Identify which cell holds the provided text, then report its [x, y] central coordinate. 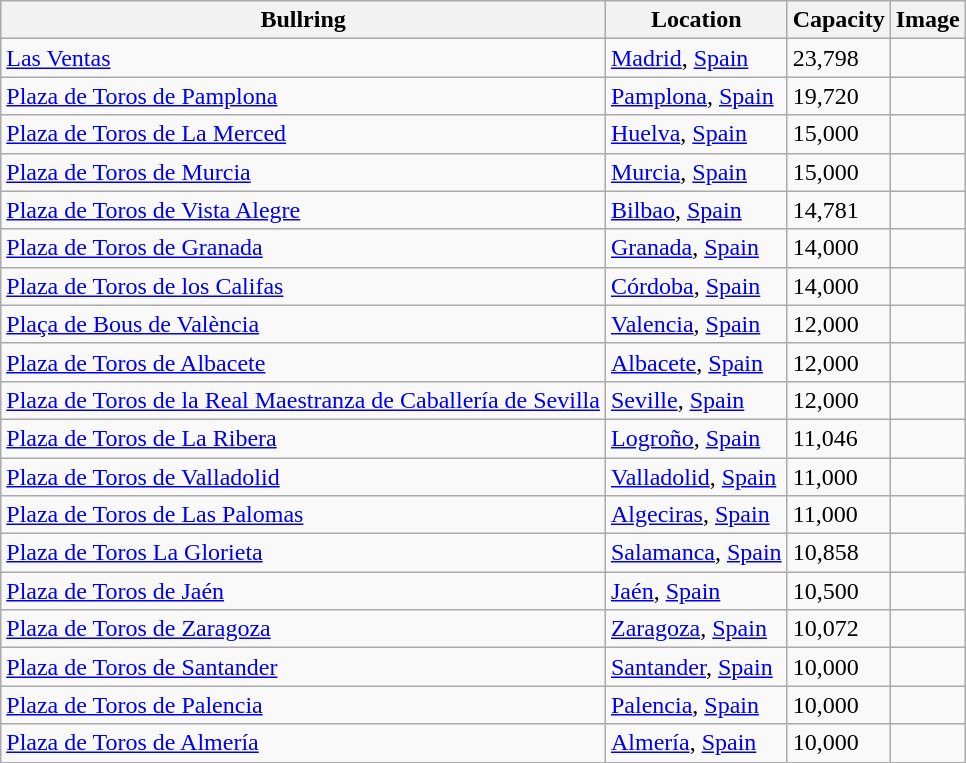
Las Ventas [304, 58]
Seville, Spain [696, 400]
Santander, Spain [696, 667]
Huelva, Spain [696, 134]
Valencia, Spain [696, 324]
Plaza de Toros de La Merced [304, 134]
Plaza de Toros de Valladolid [304, 477]
Logroño, Spain [696, 438]
Algeciras, Spain [696, 515]
Plaza de Toros de Almería [304, 743]
Plaça de Bous de València [304, 324]
Albacete, Spain [696, 362]
10,072 [838, 629]
Plaza de Toros de Jaén [304, 591]
Plaza de Toros de los Califas [304, 286]
Plaza de Toros de La Ribera [304, 438]
11,046 [838, 438]
Plaza de Toros de Granada [304, 248]
Zaragoza, Spain [696, 629]
Almería, Spain [696, 743]
Plaza de Toros de Murcia [304, 172]
10,858 [838, 553]
Palencia, Spain [696, 705]
Bullring [304, 20]
Image [928, 20]
Plaza de Toros de la Real Maestranza de Caballería de Sevilla [304, 400]
Murcia, Spain [696, 172]
Plaza de Toros de Las Palomas [304, 515]
Plaza de Toros de Palencia [304, 705]
Plaza de Toros de Pamplona [304, 96]
Bilbao, Spain [696, 210]
Plaza de Toros de Vista Alegre [304, 210]
Madrid, Spain [696, 58]
19,720 [838, 96]
Pamplona, Spain [696, 96]
Plaza de Toros La Glorieta [304, 553]
Jaén, Spain [696, 591]
Córdoba, Spain [696, 286]
Plaza de Toros de Zaragoza [304, 629]
Location [696, 20]
Plaza de Toros de Santander [304, 667]
Salamanca, Spain [696, 553]
Granada, Spain [696, 248]
23,798 [838, 58]
Valladolid, Spain [696, 477]
14,781 [838, 210]
10,500 [838, 591]
Plaza de Toros de Albacete [304, 362]
Capacity [838, 20]
